Extract the [x, y] coordinate from the center of the cell holding the provided text.  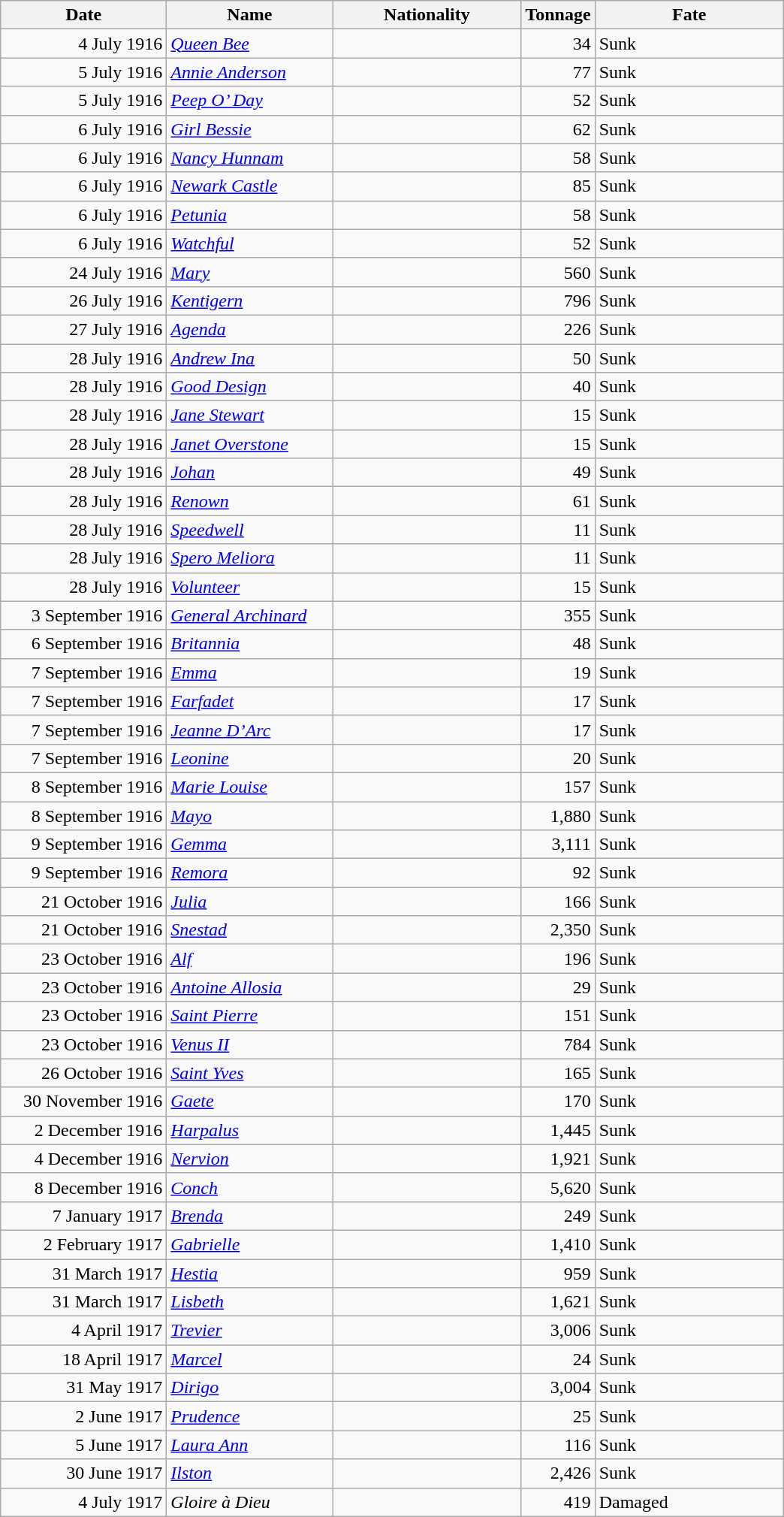
Date [84, 15]
Mary [249, 272]
1,621 [558, 1302]
1,880 [558, 815]
General Archinard [249, 615]
Gabrielle [249, 1244]
Trevier [249, 1331]
Conch [249, 1187]
Nervion [249, 1159]
Hestia [249, 1274]
34 [558, 44]
Venus II [249, 1044]
3,006 [558, 1331]
Damaged [689, 1502]
50 [558, 358]
5,620 [558, 1187]
4 July 1917 [84, 1502]
226 [558, 329]
Nationality [427, 15]
26 July 1916 [84, 301]
49 [558, 473]
Mayo [249, 815]
Lisbeth [249, 1302]
92 [558, 873]
2 June 1917 [84, 1416]
560 [558, 272]
25 [558, 1416]
Gemma [249, 845]
Marie Louise [249, 787]
Janet Overstone [249, 444]
3 September 1916 [84, 615]
Saint Pierre [249, 1016]
Britannia [249, 644]
Johan [249, 473]
1,410 [558, 1244]
Gaete [249, 1101]
Saint Yves [249, 1073]
30 June 1917 [84, 1473]
Good Design [249, 387]
Jane Stewart [249, 416]
Renown [249, 501]
24 [558, 1359]
19 [558, 672]
Laura Ann [249, 1445]
Agenda [249, 329]
Tonnage [558, 15]
20 [558, 758]
Brenda [249, 1216]
Petunia [249, 215]
40 [558, 387]
18 April 1917 [84, 1359]
Dirigo [249, 1388]
796 [558, 301]
24 July 1916 [84, 272]
Girl Bessie [249, 129]
959 [558, 1274]
Watchful [249, 243]
784 [558, 1044]
2,426 [558, 1473]
2 February 1917 [84, 1244]
Ilston [249, 1473]
Prudence [249, 1416]
Nancy Hunnam [249, 158]
7 January 1917 [84, 1216]
Leonine [249, 758]
4 December 1916 [84, 1159]
157 [558, 787]
Volunteer [249, 587]
29 [558, 987]
62 [558, 129]
Farfadet [249, 701]
165 [558, 1073]
Harpalus [249, 1130]
166 [558, 902]
170 [558, 1101]
Spero Meliora [249, 558]
Queen Bee [249, 44]
249 [558, 1216]
151 [558, 1016]
Remora [249, 873]
48 [558, 644]
Newark Castle [249, 186]
Jeanne D’Arc [249, 730]
77 [558, 72]
Snestad [249, 930]
Gloire à Dieu [249, 1502]
8 December 1916 [84, 1187]
4 July 1916 [84, 44]
Andrew Ina [249, 358]
26 October 1916 [84, 1073]
30 November 1916 [84, 1101]
1,445 [558, 1130]
Fate [689, 15]
Speedwell [249, 530]
Kentigern [249, 301]
27 July 1916 [84, 329]
196 [558, 959]
Antoine Allosia [249, 987]
Julia [249, 902]
85 [558, 186]
3,111 [558, 845]
419 [558, 1502]
3,004 [558, 1388]
1,921 [558, 1159]
4 April 1917 [84, 1331]
2 December 1916 [84, 1130]
6 September 1916 [84, 644]
Name [249, 15]
5 June 1917 [84, 1445]
61 [558, 501]
2,350 [558, 930]
Peep O’ Day [249, 101]
355 [558, 615]
31 May 1917 [84, 1388]
116 [558, 1445]
Alf [249, 959]
Emma [249, 672]
Marcel [249, 1359]
Annie Anderson [249, 72]
